Pinpoint the cell where the given text exists, returning its (x, y) midpoint coordinate. 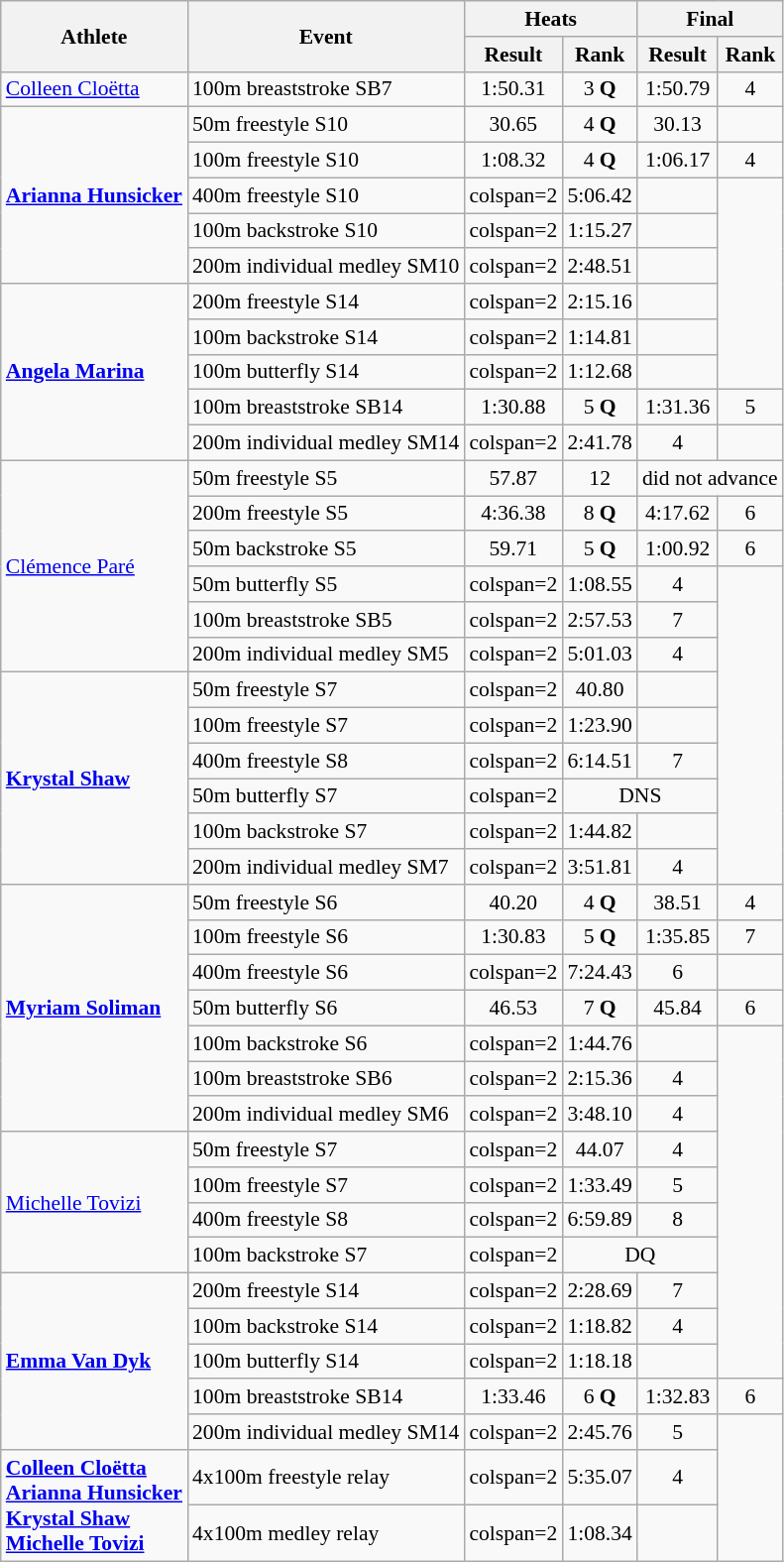
200m individual medley SM10 (325, 267)
did not advance (710, 478)
1:08.55 (599, 584)
12 (599, 478)
200m individual medley SM5 (325, 655)
Colleen Cloëtta (94, 89)
DQ (640, 1256)
1:23.90 (599, 726)
DNS (640, 796)
400m freestyle S6 (325, 973)
Arianna Hunsicker (94, 195)
1:18.82 (599, 1326)
4:36.38 (513, 514)
4x100m freestyle relay (325, 1478)
40.20 (513, 902)
50m butterfly S7 (325, 796)
100m freestyle S10 (325, 161)
Angela Marina (94, 372)
1:33.49 (599, 1185)
30.65 (513, 125)
38.51 (678, 902)
1:08.32 (513, 161)
1:35.85 (678, 937)
Heats (551, 19)
8 (678, 1220)
100m breaststroke SB6 (325, 1079)
200m individual medley SM6 (325, 1115)
50m backstroke S5 (325, 549)
2:48.51 (599, 267)
3 Q (599, 89)
45.84 (678, 1009)
1:00.92 (678, 549)
1:08.34 (599, 1533)
2:41.78 (599, 443)
100m freestyle S6 (325, 937)
6:59.89 (599, 1220)
2:45.76 (599, 1432)
1:33.46 (513, 1397)
59.71 (513, 549)
4x100m medley relay (325, 1533)
Athlete (94, 36)
50m freestyle S5 (325, 478)
7:24.43 (599, 973)
Event (325, 36)
1:31.36 (678, 408)
5:35.07 (599, 1478)
5:06.42 (599, 195)
Michelle Tovizi (94, 1202)
1:44.76 (599, 1043)
1:30.83 (513, 937)
1:15.27 (599, 231)
2:57.53 (599, 620)
6:14.51 (599, 761)
Final (710, 19)
400m freestyle S10 (325, 195)
1:50.31 (513, 89)
3:51.81 (599, 867)
40.80 (599, 690)
Krystal Shaw (94, 779)
100m backstroke S6 (325, 1043)
2:15.36 (599, 1079)
1:32.83 (678, 1397)
1:06.17 (678, 161)
4:17.62 (678, 514)
100m breaststroke SB5 (325, 620)
50m butterfly S6 (325, 1009)
100m backstroke S10 (325, 231)
Clémence Paré (94, 566)
1:44.82 (599, 832)
30.13 (678, 125)
Emma Van Dyk (94, 1362)
5:01.03 (599, 655)
7 Q (599, 1009)
2:15.16 (599, 301)
1:50.79 (678, 89)
1:18.18 (599, 1362)
100m breaststroke SB7 (325, 89)
1:30.88 (513, 408)
44.07 (599, 1149)
50m butterfly S5 (325, 584)
50m freestyle S6 (325, 902)
1:12.68 (599, 372)
Myriam Soliman (94, 1008)
8 Q (599, 514)
57.87 (513, 478)
200m freestyle S5 (325, 514)
6 Q (599, 1397)
Colleen CloëttaArianna HunsickerKrystal ShawMichelle Tovizi (94, 1505)
1:14.81 (599, 337)
50m freestyle S10 (325, 125)
46.53 (513, 1009)
200m individual medley SM7 (325, 867)
2:28.69 (599, 1291)
3:48.10 (599, 1115)
